Return the (X, Y) coordinate for the center point of the cell that contains the specified text.  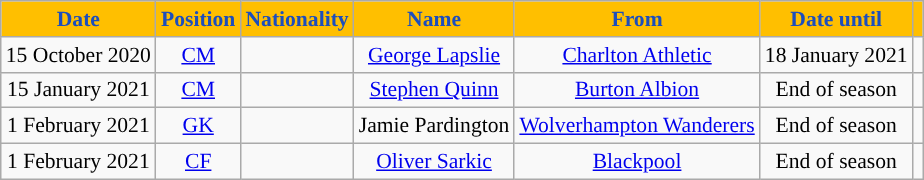
Name (434, 19)
Stephen Quinn (434, 90)
Date (78, 19)
GK (198, 126)
15 January 2021 (78, 90)
Date until (836, 19)
Charlton Athletic (636, 55)
Position (198, 19)
15 October 2020 (78, 55)
Blackpool (636, 162)
Burton Albion (636, 90)
Nationality (296, 19)
CF (198, 162)
George Lapslie (434, 55)
From (636, 19)
Wolverhampton Wanderers (636, 126)
18 January 2021 (836, 55)
Oliver Sarkic (434, 162)
Jamie Pardington (434, 126)
